Output the [X, Y] coordinate of the center of the cell containing the given text.  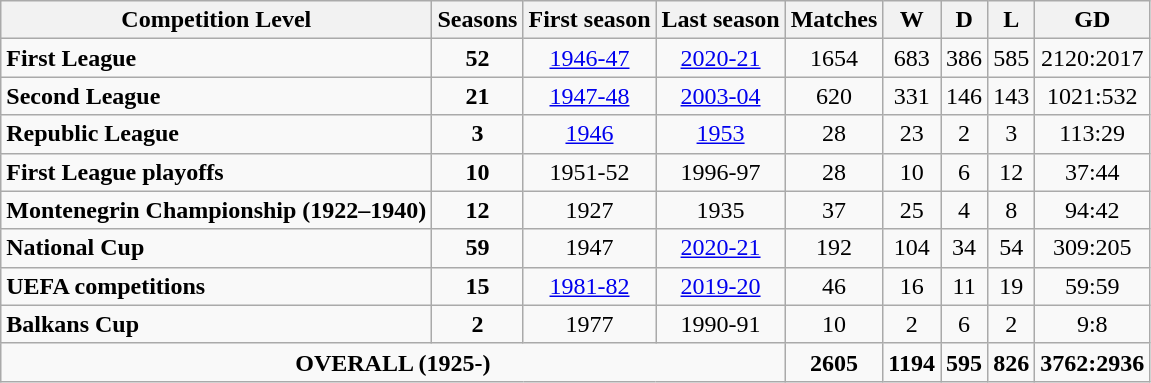
54 [1012, 248]
Seasons [478, 20]
1977 [590, 324]
585 [1012, 58]
1947 [590, 248]
192 [834, 248]
2605 [834, 362]
11 [964, 286]
146 [964, 96]
23 [912, 134]
113:29 [1092, 134]
8 [1012, 210]
1935 [720, 210]
2120:2017 [1092, 58]
37:44 [1092, 172]
104 [912, 248]
15 [478, 286]
2003-04 [720, 96]
Matches [834, 20]
Republic League [216, 134]
Montenegrin Championship (1922–1940) [216, 210]
3762:2936 [1092, 362]
1194 [912, 362]
386 [964, 58]
First season [590, 20]
4 [964, 210]
620 [834, 96]
1946 [590, 134]
59:59 [1092, 286]
1927 [590, 210]
1021:532 [1092, 96]
UEFA competitions [216, 286]
Second League [216, 96]
94:42 [1092, 210]
16 [912, 286]
34 [964, 248]
L [1012, 20]
826 [1012, 362]
1947-48 [590, 96]
National Cup [216, 248]
46 [834, 286]
25 [912, 210]
143 [1012, 96]
1990-91 [720, 324]
1654 [834, 58]
W [912, 20]
595 [964, 362]
9:8 [1092, 324]
Balkans Cup [216, 324]
1996-97 [720, 172]
D [964, 20]
52 [478, 58]
Competition Level [216, 20]
1951-52 [590, 172]
37 [834, 210]
First League [216, 58]
OVERALL (1925-) [393, 362]
GD [1092, 20]
59 [478, 248]
1946-47 [590, 58]
First League playoffs [216, 172]
1953 [720, 134]
1981-82 [590, 286]
309:205 [1092, 248]
19 [1012, 286]
331 [912, 96]
21 [478, 96]
2019-20 [720, 286]
Last season [720, 20]
683 [912, 58]
